For the text-containing cell, return its midpoint in [x, y] coordinate format. 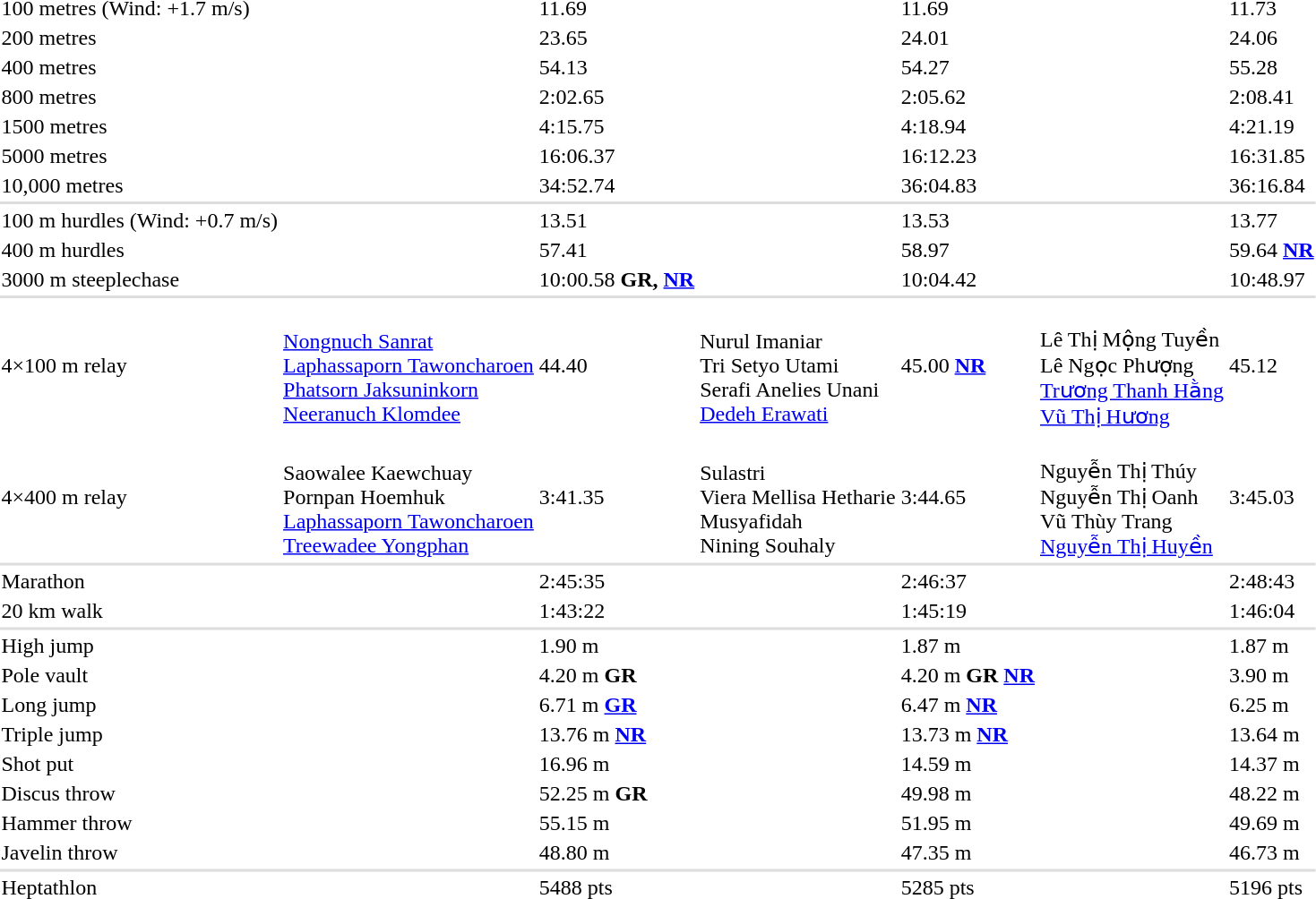
Nguyễn Thị ThúyNguyễn Thị OanhVũ Thùy TrangNguyễn Thị Huyền [1131, 496]
3:41.35 [616, 496]
44.40 [616, 365]
1.90 m [616, 646]
3000 m steeplechase [140, 279]
3:44.65 [968, 496]
13.77 [1272, 220]
10:48.97 [1272, 279]
4:18.94 [968, 126]
Hammer throw [140, 823]
4.20 m GR NR [968, 676]
14.37 m [1272, 764]
13.73 m NR [968, 735]
49.98 m [968, 794]
High jump [140, 646]
10,000 metres [140, 185]
45.12 [1272, 365]
46.73 m [1272, 853]
4.20 m GR [616, 676]
Long jump [140, 705]
24.06 [1272, 38]
Lê Thị Mộng TuyềnLê Ngọc PhượngTrương Thanh HằngVũ Thị Hương [1131, 365]
100 m hurdles (Wind: +0.7 m/s) [140, 220]
16.96 m [616, 764]
55.15 m [616, 823]
10:00.58 GR, NR [616, 279]
51.95 m [968, 823]
Discus throw [140, 794]
20 km walk [140, 612]
Nurul ImaniarTri Setyo UtamiSerafi Anelies UnaniDedeh Erawati [797, 365]
10:04.42 [968, 279]
Javelin throw [140, 853]
2:46:37 [968, 581]
54.13 [616, 67]
4×100 m relay [140, 365]
52.25 m GR [616, 794]
36:16.84 [1272, 185]
6.25 m [1272, 705]
16:12.23 [968, 156]
2:48:43 [1272, 581]
5000 metres [140, 156]
54.27 [968, 67]
13.64 m [1272, 735]
Marathon [140, 581]
SulastriViera Mellisa HetharieMusyafidahNining Souhaly [797, 496]
1:45:19 [968, 612]
800 metres [140, 97]
57.41 [616, 250]
16:31.85 [1272, 156]
6.47 m NR [968, 705]
4:21.19 [1272, 126]
14.59 m [968, 764]
2:02.65 [616, 97]
4:15.75 [616, 126]
1:46:04 [1272, 612]
400 metres [140, 67]
Pole vault [140, 676]
2:08.41 [1272, 97]
36:04.83 [968, 185]
55.28 [1272, 67]
Triple jump [140, 735]
45.00 NR [968, 365]
47.35 m [968, 853]
13.51 [616, 220]
24.01 [968, 38]
4×400 m relay [140, 496]
59.64 NR [1272, 250]
48.80 m [616, 853]
1:43:22 [616, 612]
Nongnuch SanratLaphassaporn TawoncharoenPhatsorn JaksuninkornNeeranuch Klomdee [409, 365]
34:52.74 [616, 185]
13.76 m NR [616, 735]
400 m hurdles [140, 250]
6.71 m GR [616, 705]
49.69 m [1272, 823]
3:45.03 [1272, 496]
Shot put [140, 764]
23.65 [616, 38]
2:05.62 [968, 97]
13.53 [968, 220]
16:06.37 [616, 156]
Saowalee KaewchuayPornpan HoemhukLaphassaporn TawoncharoenTreewadee Yongphan [409, 496]
2:45:35 [616, 581]
48.22 m [1272, 794]
200 metres [140, 38]
3.90 m [1272, 676]
58.97 [968, 250]
1500 metres [140, 126]
